Provide the [x, y] coordinate of the cell's center where the given text is located.  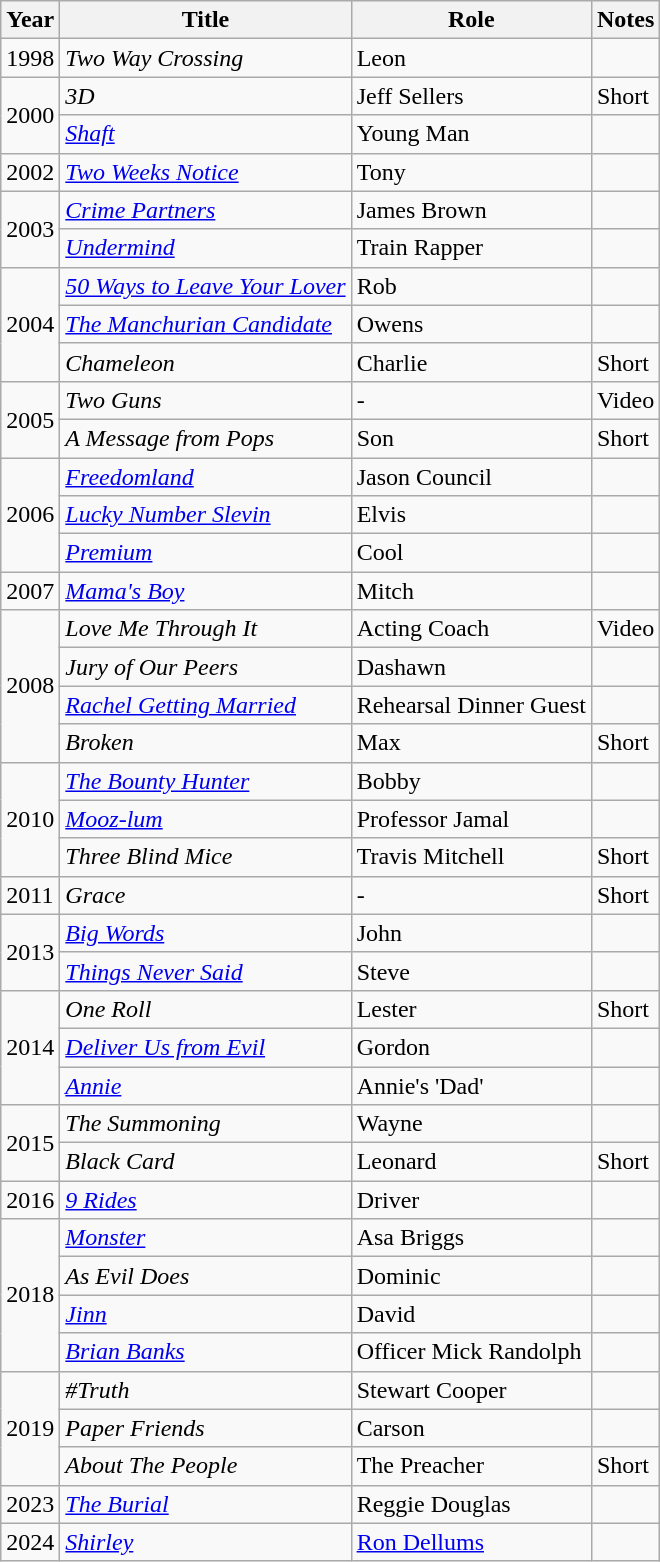
Broken [206, 743]
Wayne [471, 1124]
Travis Mitchell [471, 857]
Leon [471, 58]
Tony [471, 172]
2003 [30, 229]
2013 [30, 952]
Jason Council [471, 477]
Two Weeks Notice [206, 172]
Year [30, 20]
2014 [30, 1047]
Notes [625, 20]
James Brown [471, 210]
As Evil Does [206, 1276]
Acting Coach [471, 629]
The Manchurian Candidate [206, 324]
Role [471, 20]
Officer Mick Randolph [471, 1352]
#Truth [206, 1390]
David [471, 1314]
Black Card [206, 1162]
Annie's 'Dad' [471, 1085]
Ron Dellums [471, 1542]
Bobby [471, 781]
1998 [30, 58]
Jinn [206, 1314]
Elvis [471, 515]
2007 [30, 591]
2011 [30, 895]
Annie [206, 1085]
Train Rapper [471, 248]
Rachel Getting Married [206, 705]
Asa Briggs [471, 1238]
A Message from Pops [206, 438]
2023 [30, 1504]
Two Guns [206, 400]
2008 [30, 686]
The Bounty Hunter [206, 781]
2018 [30, 1295]
Jeff Sellers [471, 96]
The Preacher [471, 1466]
2002 [30, 172]
Monster [206, 1238]
2006 [30, 515]
Paper Friends [206, 1428]
Brian Banks [206, 1352]
Mama's Boy [206, 591]
9 Rides [206, 1200]
Dominic [471, 1276]
Max [471, 743]
Deliver Us from Evil [206, 1047]
Jury of Our Peers [206, 667]
Cool [471, 553]
Owens [471, 324]
Crime Partners [206, 210]
Son [471, 438]
Dashawn [471, 667]
The Summoning [206, 1124]
2000 [30, 115]
Leonard [471, 1162]
2005 [30, 419]
2010 [30, 819]
Chameleon [206, 362]
Grace [206, 895]
Reggie Douglas [471, 1504]
Lucky Number Slevin [206, 515]
Rob [471, 286]
Stewart Cooper [471, 1390]
Charlie [471, 362]
Undermind [206, 248]
Gordon [471, 1047]
The Burial [206, 1504]
Young Man [471, 134]
2016 [30, 1200]
3D [206, 96]
Lester [471, 1009]
2019 [30, 1428]
About The People [206, 1466]
Mooz-lum [206, 819]
2004 [30, 324]
Things Never Said [206, 971]
Driver [471, 1200]
50 Ways to Leave Your Lover [206, 286]
John [471, 933]
Shirley [206, 1542]
2015 [30, 1143]
Premium [206, 553]
Big Words [206, 933]
Mitch [471, 591]
Three Blind Mice [206, 857]
Freedomland [206, 477]
Love Me Through It [206, 629]
Two Way Crossing [206, 58]
Shaft [206, 134]
Steve [471, 971]
Carson [471, 1428]
Rehearsal Dinner Guest [471, 705]
Professor Jamal [471, 819]
One Roll [206, 1009]
Title [206, 20]
2024 [30, 1542]
